Search for the cell housing the specified text and yield its (x, y) center coordinate. 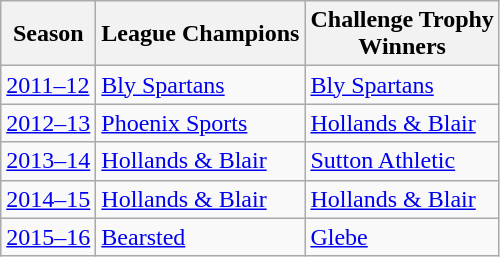
League Champions (200, 34)
Season (48, 34)
2011–12 (48, 85)
2012–13 (48, 123)
Sutton Athletic (402, 161)
2015–16 (48, 237)
2013–14 (48, 161)
Challenge TrophyWinners (402, 34)
Phoenix Sports (200, 123)
2014–15 (48, 199)
Glebe (402, 237)
Bearsted (200, 237)
